From the cell containing the given text, extract its center point as [x, y] coordinate. 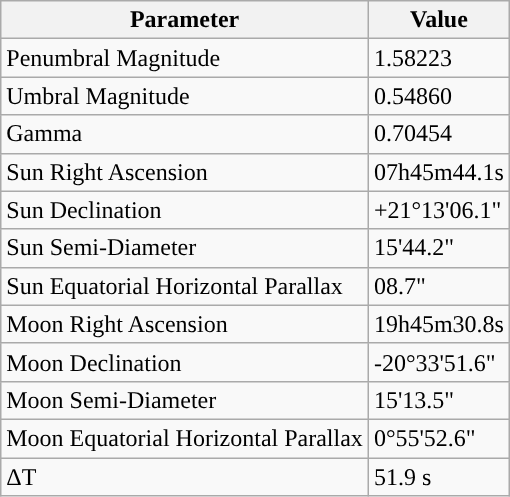
Moon Right Ascension [185, 324]
1.58223 [438, 58]
15'44.2" [438, 248]
07h45m44.1s [438, 172]
Umbral Magnitude [185, 96]
15'13.5" [438, 400]
Sun Right Ascension [185, 172]
Value [438, 20]
19h45m30.8s [438, 324]
Sun Semi-Diameter [185, 248]
Sun Equatorial Horizontal Parallax [185, 286]
0°55'52.6" [438, 438]
Penumbral Magnitude [185, 58]
Moon Declination [185, 362]
Gamma [185, 134]
Moon Equatorial Horizontal Parallax [185, 438]
08.7" [438, 286]
Moon Semi-Diameter [185, 400]
Sun Declination [185, 210]
-20°33'51.6" [438, 362]
+21°13'06.1" [438, 210]
0.54860 [438, 96]
51.9 s [438, 477]
0.70454 [438, 134]
Parameter [185, 20]
ΔT [185, 477]
